For the text-containing cell, return its midpoint in [X, Y] coordinate format. 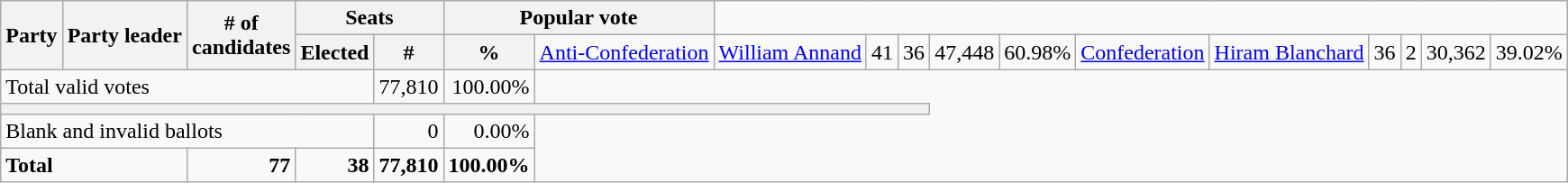
2 [1411, 52]
77 [241, 165]
39.02% [1528, 52]
60.98% [1038, 52]
# ofcandidates [241, 35]
0 [409, 131]
Party leader [124, 35]
Seats [369, 18]
Anti-Confederation [624, 52]
38 [335, 165]
% [488, 52]
47,448 [964, 52]
Total [94, 165]
Party [32, 35]
41 [881, 52]
Confederation [1143, 52]
# [409, 52]
Blank and invalid ballots [187, 131]
Popular vote [579, 18]
William Annand [789, 52]
Hiram Blanchard [1289, 52]
Total valid votes [187, 87]
0.00% [488, 131]
30,362 [1456, 52]
Elected [335, 52]
